Scan for the cell matching the given text and deliver its (X, Y) coordinate at center. 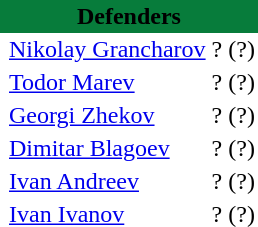
Dimitar Blagoev (108, 148)
Ivan Andreev (108, 182)
Defenders (129, 16)
Georgi Zhekov (108, 116)
Todor Marev (108, 82)
Nikolay Grancharov (108, 50)
